Extract the (X, Y) coordinate from the center of the cell holding the provided text.  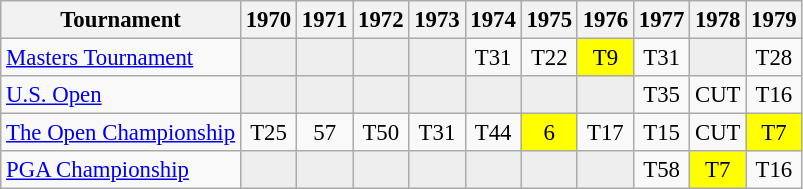
1972 (381, 20)
T9 (605, 58)
1971 (325, 20)
1973 (437, 20)
T50 (381, 133)
1975 (549, 20)
T25 (268, 133)
T44 (493, 133)
1979 (774, 20)
Masters Tournament (121, 58)
1978 (718, 20)
1970 (268, 20)
PGA Championship (121, 170)
T22 (549, 58)
T58 (661, 170)
1977 (661, 20)
T15 (661, 133)
U.S. Open (121, 95)
1976 (605, 20)
T35 (661, 95)
6 (549, 133)
The Open Championship (121, 133)
T28 (774, 58)
Tournament (121, 20)
T17 (605, 133)
1974 (493, 20)
57 (325, 133)
